Return [x, y] of the center of cell containing provided text 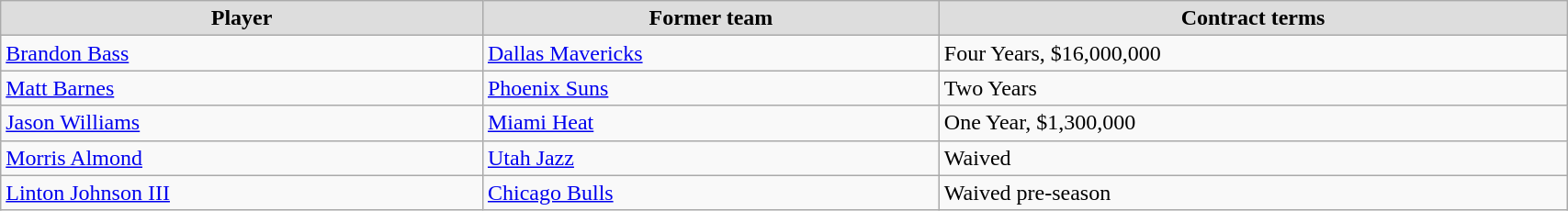
Jason Williams [243, 123]
Four Years, $16,000,000 [1253, 53]
Miami Heat [711, 123]
Phoenix Suns [711, 88]
Brandon Bass [243, 53]
Dallas Mavericks [711, 53]
Linton Johnson III [243, 193]
Contract terms [1253, 18]
Former team [711, 18]
Matt Barnes [243, 88]
Morris Almond [243, 158]
Utah Jazz [711, 158]
Player [243, 18]
Waived [1253, 158]
One Year, $1,300,000 [1253, 123]
Chicago Bulls [711, 193]
Two Years [1253, 88]
Waived pre-season [1253, 193]
